Provide the (X, Y) coordinate of the cell's center where the given text is located.  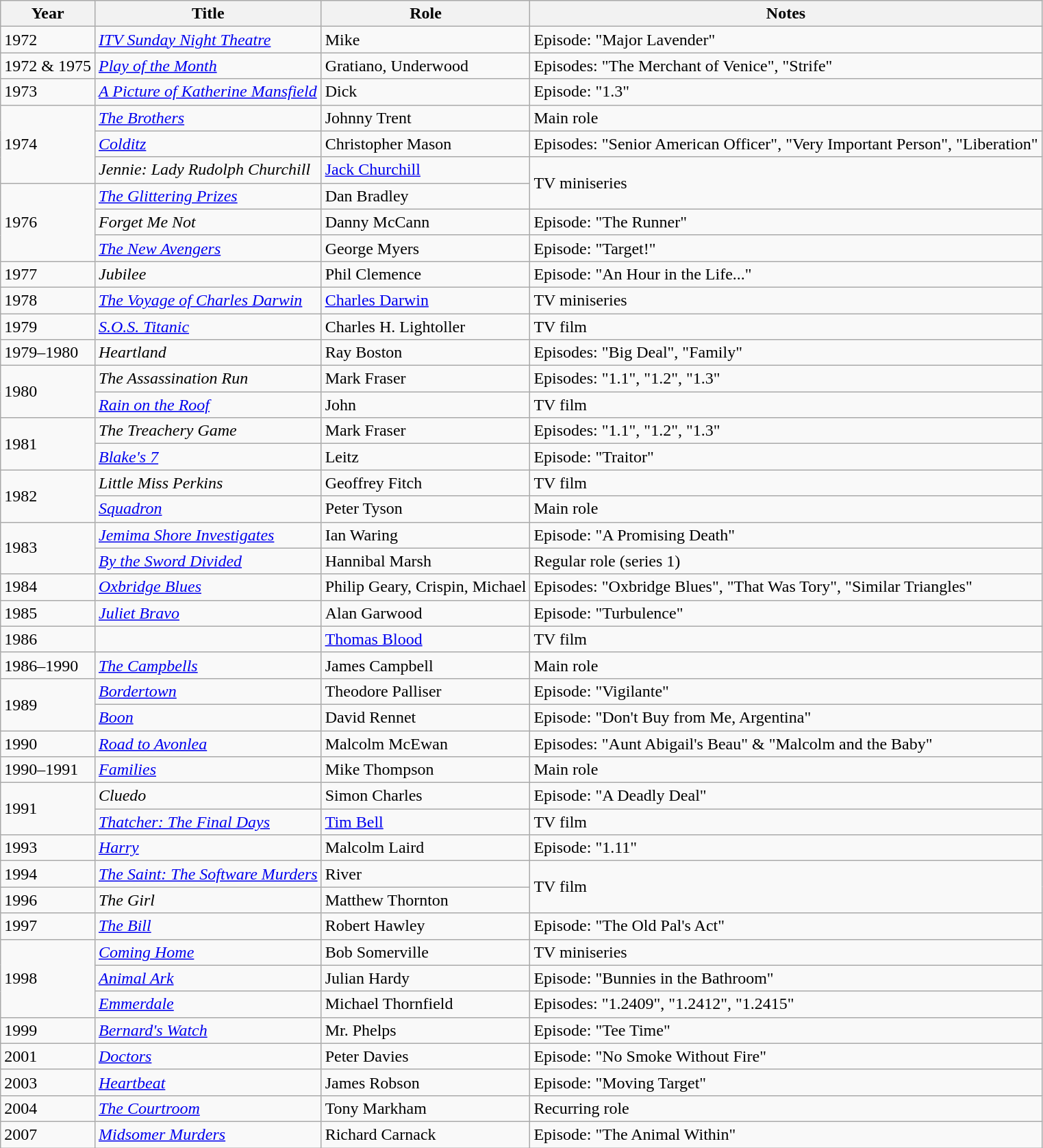
The Bill (208, 926)
1984 (48, 587)
James Robson (426, 1082)
1981 (48, 444)
2004 (48, 1108)
The Brothers (208, 118)
Coming Home (208, 952)
Cluedo (208, 796)
1983 (48, 548)
Heartland (208, 353)
Geoffrey Fitch (426, 483)
1990 (48, 743)
1974 (48, 144)
Jennie: Lady Rudolph Churchill (208, 170)
Heartbeat (208, 1082)
1979 (48, 327)
Bernard's Watch (208, 1030)
Role (426, 14)
The Girl (208, 900)
Recurring role (786, 1108)
1994 (48, 874)
Boon (208, 717)
ITV Sunday Night Theatre (208, 40)
Mr. Phelps (426, 1030)
Episodes: "Big Deal", "Family" (786, 353)
Ian Waring (426, 535)
Episodes: "1.2409", "1.2412", "1.2415" (786, 1004)
1986–1990 (48, 665)
Little Miss Perkins (208, 483)
Episode: "The Animal Within" (786, 1134)
The Campbells (208, 665)
Philip Geary, Crispin, Michael (426, 587)
Episode: "The Old Pal's Act" (786, 926)
Hannibal Marsh (426, 561)
Episodes: "The Merchant of Venice", "Strife" (786, 66)
1993 (48, 848)
The Glittering Prizes (208, 196)
Phil Clemence (426, 274)
The Assassination Run (208, 379)
1989 (48, 704)
Episode: "An Hour in the Life..." (786, 274)
1977 (48, 274)
Peter Tyson (426, 509)
Episode: "Moving Target" (786, 1082)
The Voyage of Charles Darwin (208, 300)
Midsomer Murders (208, 1134)
Malcolm Laird (426, 848)
Episode: "A Deadly Deal" (786, 796)
Notes (786, 14)
Episode: "Traitor" (786, 457)
1998 (48, 978)
The Treachery Game (208, 431)
Juliet Bravo (208, 613)
Harry (208, 848)
1996 (48, 900)
Gratiano, Underwood (426, 66)
David Rennet (426, 717)
1982 (48, 496)
Episode: "1.11" (786, 848)
Mike Thompson (426, 770)
Episode: "Major Lavender" (786, 40)
1979–1980 (48, 353)
Johnny Trent (426, 118)
Jubilee (208, 274)
Thatcher: The Final Days (208, 822)
Bordertown (208, 691)
S.O.S. Titanic (208, 327)
Jack Churchill (426, 170)
Animal Ark (208, 978)
Matthew Thornton (426, 900)
2007 (48, 1134)
Doctors (208, 1056)
1976 (48, 222)
Play of the Month (208, 66)
Year (48, 14)
1997 (48, 926)
Dick (426, 92)
Episode: "Don't Buy from Me, Argentina" (786, 717)
Michael Thornfield (426, 1004)
Episode: "Bunnies in the Bathroom" (786, 978)
Peter Davies (426, 1056)
Episodes: "Aunt Abigail's Beau" & "Malcolm and the Baby" (786, 743)
Squadron (208, 509)
Charles H. Lightoller (426, 327)
Blake's 7 (208, 457)
A Picture of Katherine Mansfield (208, 92)
Theodore Palliser (426, 691)
2003 (48, 1082)
Episode: "Target!" (786, 248)
Episode: "1.3" (786, 92)
Rain on the Roof (208, 405)
Jemima Shore Investigates (208, 535)
Danny McCann (426, 222)
Forget Me Not (208, 222)
Oxbridge Blues (208, 587)
Road to Avonlea (208, 743)
George Myers (426, 248)
1972 (48, 40)
River (426, 874)
Malcolm McEwan (426, 743)
By the Sword Divided (208, 561)
Robert Hawley (426, 926)
Episode: "Turbulence" (786, 613)
John (426, 405)
Charles Darwin (426, 300)
The New Avengers (208, 248)
Simon Charles (426, 796)
Dan Bradley (426, 196)
Colditz (208, 144)
Thomas Blood (426, 639)
Tim Bell (426, 822)
Episode: "No Smoke Without Fire" (786, 1056)
Julian Hardy (426, 978)
Episode: "Tee Time" (786, 1030)
2001 (48, 1056)
Leitz (426, 457)
Bob Somerville (426, 952)
1985 (48, 613)
1972 & 1975 (48, 66)
Title (208, 14)
James Campbell (426, 665)
Emmerdale (208, 1004)
Mike (426, 40)
Tony Markham (426, 1108)
1980 (48, 392)
Richard Carnack (426, 1134)
Episodes: "Senior American Officer", "Very Important Person", "Liberation" (786, 144)
1978 (48, 300)
1986 (48, 639)
1973 (48, 92)
1991 (48, 809)
Families (208, 770)
Regular role (series 1) (786, 561)
Episode: "The Runner" (786, 222)
1999 (48, 1030)
1990–1991 (48, 770)
Christopher Mason (426, 144)
Episode: "Vigilante" (786, 691)
The Courtroom (208, 1108)
Ray Boston (426, 353)
Alan Garwood (426, 613)
Episodes: "Oxbridge Blues", "That Was Tory", "Similar Triangles" (786, 587)
The Saint: The Software Murders (208, 874)
Episode: "A Promising Death" (786, 535)
